Detect which cell encompasses the target text, then output its [X, Y] center coordinate. 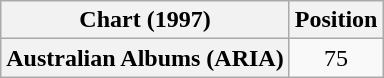
Position [336, 20]
75 [336, 58]
Australian Albums (ARIA) [145, 58]
Chart (1997) [145, 20]
